Find where the given text appears and provide that cell's center as [x, y] coordinate. 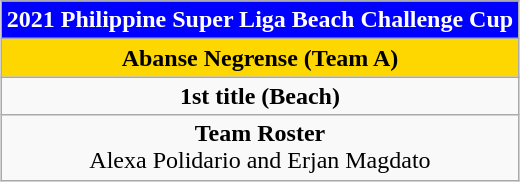
Team RosterAlexa Polidario and Erjan Magdato [260, 148]
1st title (Beach) [260, 96]
2021 Philippine Super Liga Beach Challenge Cup [260, 20]
Abanse Negrense (Team A) [260, 58]
